Pinpoint the cell where the given text exists, returning its [X, Y] midpoint coordinate. 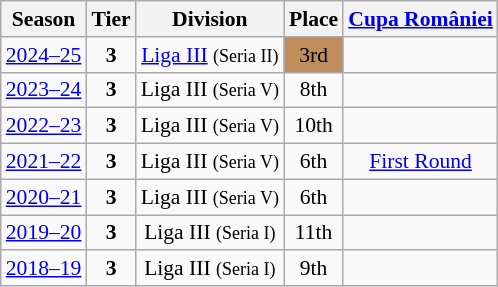
First Round [420, 162]
Tier [110, 19]
8th [314, 90]
2024–25 [44, 55]
Cupa României [420, 19]
2021–22 [44, 162]
2018–19 [44, 269]
10th [314, 126]
Place [314, 19]
2019–20 [44, 233]
11th [314, 233]
Liga III (Seria II) [210, 55]
Division [210, 19]
2022–23 [44, 126]
3rd [314, 55]
9th [314, 269]
Season [44, 19]
2023–24 [44, 90]
2020–21 [44, 197]
